Find where the given text appears and provide that cell's center as (X, Y) coordinate. 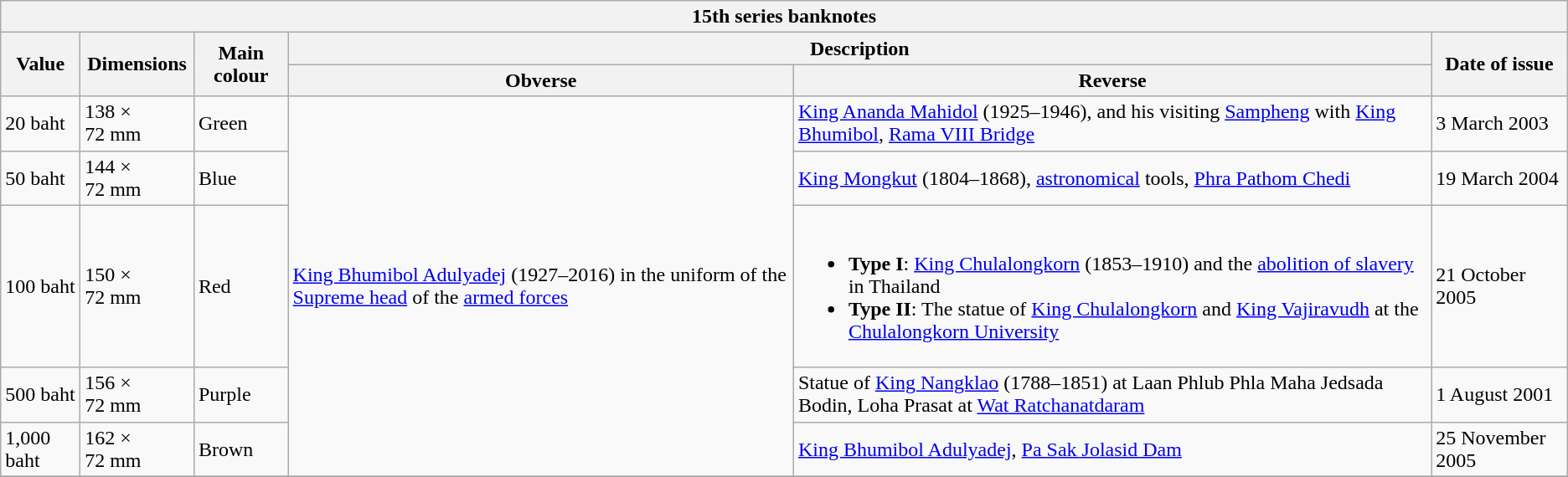
Red (241, 286)
Statue of King Nangklao (1788–1851) at Laan Phlub Phla Maha Jedsada Bodin, Loha Prasat at Wat Ratchanatdaram (1112, 395)
19 March 2004 (1499, 177)
Green (241, 124)
King Bhumibol Adulyadej (1927–2016) in the uniform of the Supreme head of the armed forces (541, 286)
156 × 72 mm (137, 395)
Dimensions (137, 64)
Description (859, 49)
15th series banknotes (784, 17)
138 × 72 mm (137, 124)
50 baht (40, 177)
500 baht (40, 395)
Main colour (241, 64)
Value (40, 64)
King Mongkut (1804–1868), astronomical tools, Phra Pathom Chedi (1112, 177)
100 baht (40, 286)
25 November 2005 (1499, 449)
Blue (241, 177)
144 × 72 mm (137, 177)
King Bhumibol Adulyadej, Pa Sak Jolasid Dam (1112, 449)
21 October 2005 (1499, 286)
162 × 72 mm (137, 449)
Purple (241, 395)
Date of issue (1499, 64)
20 baht (40, 124)
1 August 2001 (1499, 395)
Reverse (1112, 80)
King Ananda Mahidol (1925–1946), and his visiting Sampheng with King Bhumibol, Rama VIII Bridge (1112, 124)
1,000 baht (40, 449)
3 March 2003 (1499, 124)
150 × 72 mm (137, 286)
Brown (241, 449)
Obverse (541, 80)
